Return the [X, Y] coordinate for the center point of the cell that contains the specified text.  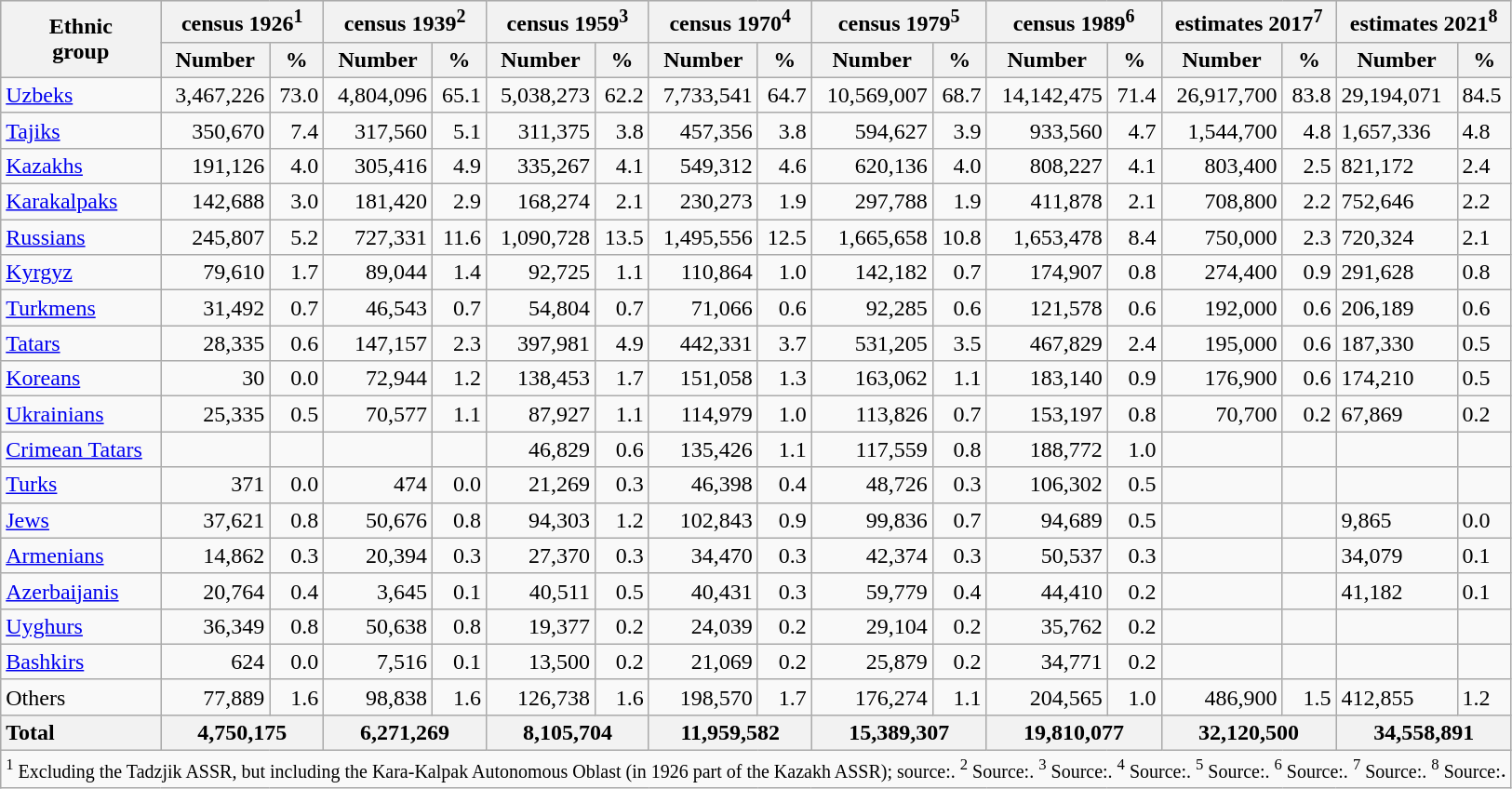
8.4 [1134, 237]
195,000 [1222, 343]
Uzbeks [81, 95]
142,688 [216, 202]
442,331 [703, 343]
168,274 [542, 202]
14,142,475 [1047, 95]
4.7 [1134, 130]
3.7 [784, 343]
192,000 [1222, 308]
1,653,478 [1047, 237]
821,172 [1397, 166]
720,324 [1397, 237]
1,544,700 [1222, 130]
31,492 [216, 308]
44,410 [1047, 591]
335,267 [542, 166]
1.3 [784, 379]
42,374 [872, 555]
176,900 [1222, 379]
77,889 [216, 697]
10,569,007 [872, 95]
Uyghurs [81, 626]
70,700 [1222, 414]
5.1 [460, 130]
94,689 [1047, 520]
Tatars [81, 343]
7.4 [297, 130]
Others [81, 697]
98,838 [378, 697]
Kyrgyz [81, 273]
204,565 [1047, 697]
92,725 [542, 273]
1,495,556 [703, 237]
151,058 [703, 379]
147,157 [378, 343]
11,959,582 [729, 732]
46,398 [703, 485]
14,862 [216, 555]
933,560 [1047, 130]
12.5 [784, 237]
3.0 [297, 202]
26,917,700 [1222, 95]
census 19795 [899, 22]
4,804,096 [378, 95]
163,062 [872, 379]
29,194,071 [1397, 95]
467,829 [1047, 343]
174,907 [1047, 273]
67,869 [1397, 414]
3,645 [378, 591]
25,879 [872, 662]
808,227 [1047, 166]
5.2 [297, 237]
35,762 [1047, 626]
34,470 [703, 555]
54,804 [542, 308]
752,646 [1397, 202]
486,900 [1222, 697]
106,302 [1047, 485]
7,733,541 [703, 95]
10.8 [959, 237]
126,738 [542, 697]
34,771 [1047, 662]
Turks [81, 485]
71.4 [1134, 95]
2.5 [1309, 166]
Jews [81, 520]
Turkmens [81, 308]
68.7 [959, 95]
474 [378, 485]
79,610 [216, 273]
29,104 [872, 626]
40,511 [542, 591]
457,356 [703, 130]
176,274 [872, 697]
13,500 [542, 662]
531,205 [872, 343]
41,182 [1397, 591]
121,578 [1047, 308]
188,772 [1047, 449]
71,066 [703, 308]
37,621 [216, 520]
48,726 [872, 485]
Ukrainians [81, 414]
Crimean Tatars [81, 449]
7,516 [378, 662]
Koreans [81, 379]
99,836 [872, 520]
1.4 [460, 273]
30 [216, 379]
21,069 [703, 662]
230,273 [703, 202]
1,090,728 [542, 237]
19,810,077 [1074, 732]
census 19704 [729, 22]
64.7 [784, 95]
59,779 [872, 591]
4,750,175 [242, 732]
Bashkirs [81, 662]
620,136 [872, 166]
28,335 [216, 343]
8,105,704 [568, 732]
727,331 [378, 237]
206,189 [1397, 308]
181,420 [378, 202]
Russians [81, 237]
2.9 [460, 202]
65.1 [460, 95]
549,312 [703, 166]
4.6 [784, 166]
803,400 [1222, 166]
187,330 [1397, 343]
Armenians [81, 555]
46,829 [542, 449]
138,453 [542, 379]
110,864 [703, 273]
350,670 [216, 130]
153,197 [1047, 414]
92,285 [872, 308]
3.5 [959, 343]
183,140 [1047, 379]
245,807 [216, 237]
397,981 [542, 343]
20,764 [216, 591]
46,543 [378, 308]
24,039 [703, 626]
25,335 [216, 414]
21,269 [542, 485]
9,865 [1397, 520]
174,210 [1397, 379]
594,627 [872, 130]
70,577 [378, 414]
83.8 [1309, 95]
94,303 [542, 520]
1,665,658 [872, 237]
89,044 [378, 273]
198,570 [703, 697]
274,400 [1222, 273]
34,079 [1397, 555]
Kazakhs [81, 166]
3,467,226 [216, 95]
19,377 [542, 626]
371 [216, 485]
Azerbaijanis [81, 591]
412,855 [1397, 697]
3.9 [959, 130]
1.5 [1309, 697]
Karakalpaks [81, 202]
72,944 [378, 379]
84.5 [1484, 95]
40,431 [703, 591]
411,878 [1047, 202]
297,788 [872, 202]
13.5 [622, 237]
estimates 20177 [1249, 22]
Ethnicgroup [81, 39]
census 19593 [568, 22]
census 19392 [406, 22]
102,843 [703, 520]
191,126 [216, 166]
1,657,336 [1397, 130]
estimates 20218 [1424, 22]
36,349 [216, 626]
62.2 [622, 95]
5,038,273 [542, 95]
135,426 [703, 449]
305,416 [378, 166]
census 19896 [1074, 22]
114,979 [703, 414]
317,560 [378, 130]
50,537 [1047, 555]
6,271,269 [406, 732]
311,375 [542, 130]
11.6 [460, 237]
Tajiks [81, 130]
census 19261 [242, 22]
15,389,307 [899, 732]
750,000 [1222, 237]
624 [216, 662]
87,927 [542, 414]
32,120,500 [1249, 732]
291,628 [1397, 273]
708,800 [1222, 202]
113,826 [872, 414]
20,394 [378, 555]
142,182 [872, 273]
Total [81, 732]
27,370 [542, 555]
50,638 [378, 626]
34,558,891 [1424, 732]
117,559 [872, 449]
50,676 [378, 520]
73.0 [297, 95]
